Return the (x, y) coordinate for the center point of the cell that contains the specified text.  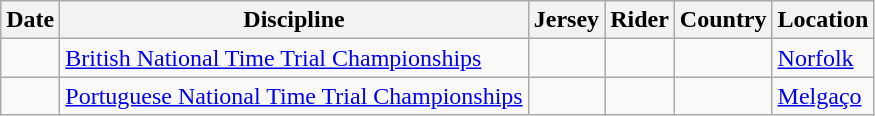
Discipline (294, 20)
Country (723, 20)
Melgaço (823, 96)
Portuguese National Time Trial Championships (294, 96)
Location (823, 20)
Rider (640, 20)
Jersey (566, 20)
Norfolk (823, 58)
Date (30, 20)
British National Time Trial Championships (294, 58)
